For the text-containing cell, return its midpoint in (X, Y) coordinate format. 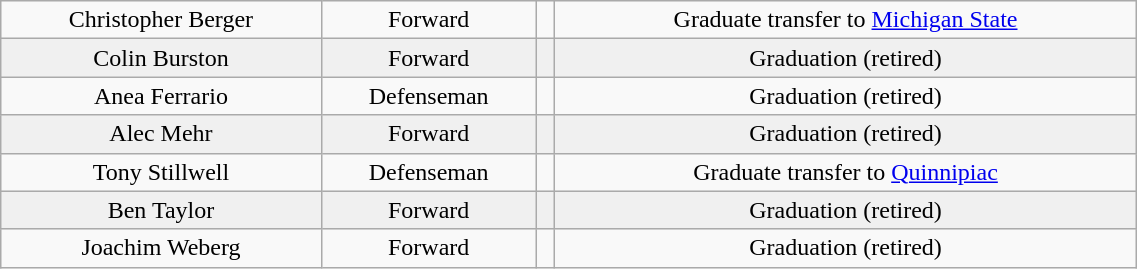
Alec Mehr (161, 134)
Graduate transfer to Michigan State (846, 20)
Joachim Weberg (161, 248)
Tony Stillwell (161, 172)
Anea Ferrario (161, 96)
Christopher Berger (161, 20)
Colin Burston (161, 58)
Graduate transfer to Quinnipiac (846, 172)
Ben Taylor (161, 210)
